From the cell containing the given text, extract its center point as [X, Y] coordinate. 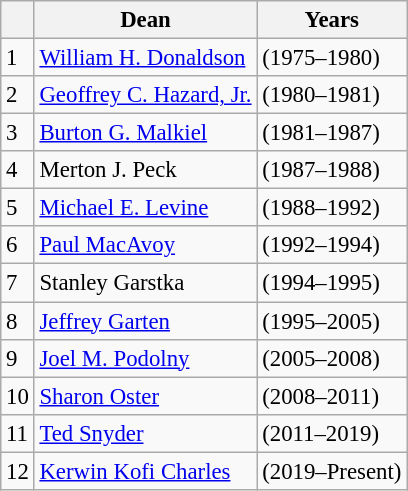
(2011–2019) [332, 433]
(2008–2011) [332, 396]
(1981–1987) [332, 133]
(1988–1992) [332, 208]
Joel M. Podolny [146, 358]
Jeffrey Garten [146, 321]
(1992–1994) [332, 245]
Stanley Garstka [146, 283]
7 [18, 283]
Michael E. Levine [146, 208]
Burton G. Malkiel [146, 133]
William H. Donaldson [146, 58]
(2019–Present) [332, 471]
4 [18, 170]
Sharon Oster [146, 396]
2 [18, 95]
1 [18, 58]
Geoffrey C. Hazard, Jr. [146, 95]
Ted Snyder [146, 433]
5 [18, 208]
Kerwin Kofi Charles [146, 471]
(1980–1981) [332, 95]
(2005–2008) [332, 358]
12 [18, 471]
(1994–1995) [332, 283]
9 [18, 358]
11 [18, 433]
(1975–1980) [332, 58]
Years [332, 20]
8 [18, 321]
Merton J. Peck [146, 170]
3 [18, 133]
(1995–2005) [332, 321]
(1987–1988) [332, 170]
6 [18, 245]
Paul MacAvoy [146, 245]
10 [18, 396]
Dean [146, 20]
